Provide the (X, Y) coordinate of the cell's center where the given text is located.  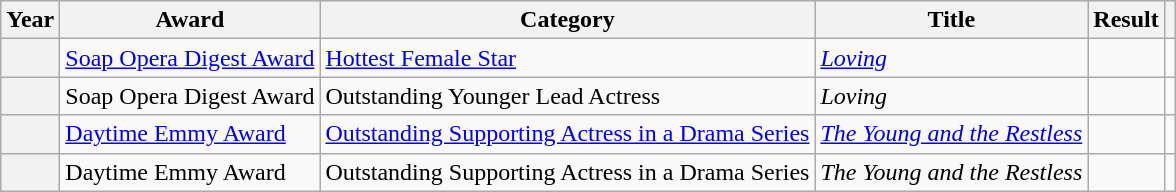
Outstanding Younger Lead Actress (568, 96)
Category (568, 20)
Award (190, 20)
Title (952, 20)
Hottest Female Star (568, 58)
Year (30, 20)
Result (1126, 20)
